Return the (X, Y) coordinate for the center point of the cell that contains the specified text.  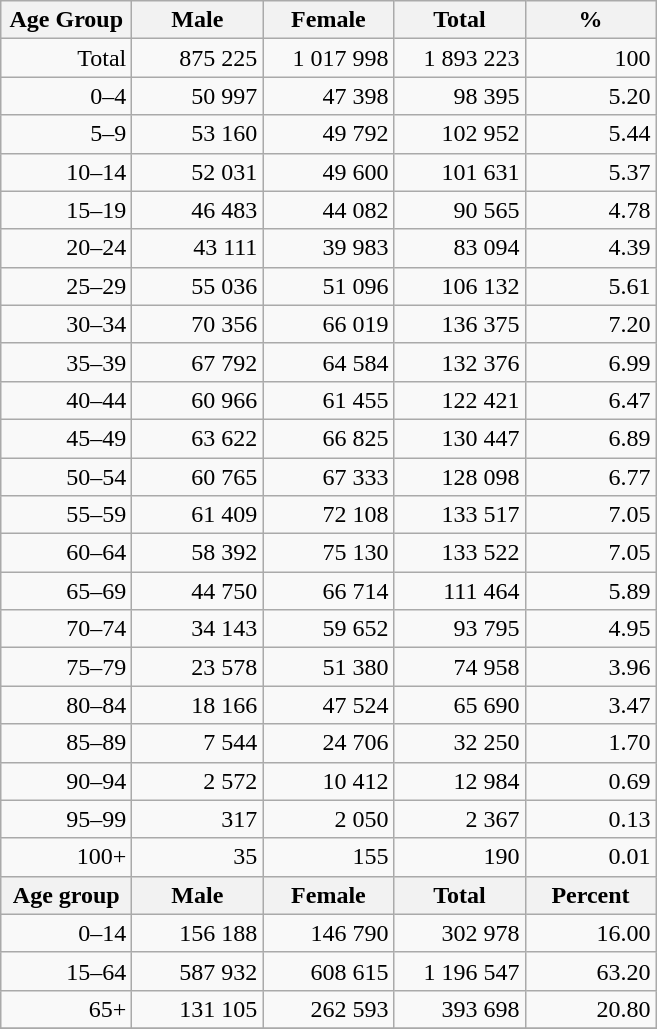
Percent (590, 895)
Age group (66, 895)
317 (198, 819)
106 132 (460, 286)
146 790 (328, 933)
5.37 (590, 172)
12 984 (460, 781)
100 (590, 58)
74 958 (460, 667)
10 412 (328, 781)
0.01 (590, 857)
4.95 (590, 629)
35 (198, 857)
155 (328, 857)
51 380 (328, 667)
136 375 (460, 324)
2 367 (460, 819)
90 565 (460, 210)
55–59 (66, 515)
190 (460, 857)
1 893 223 (460, 58)
15–64 (66, 971)
587 932 (198, 971)
5.89 (590, 591)
100+ (66, 857)
80–84 (66, 705)
1.70 (590, 743)
4.39 (590, 248)
46 483 (198, 210)
7 544 (198, 743)
72 108 (328, 515)
63.20 (590, 971)
52 031 (198, 172)
30–34 (66, 324)
66 825 (328, 438)
156 188 (198, 933)
90–94 (66, 781)
10–14 (66, 172)
95–99 (66, 819)
5–9 (66, 134)
60–64 (66, 553)
122 421 (460, 400)
302 978 (460, 933)
65 690 (460, 705)
34 143 (198, 629)
393 698 (460, 1009)
40–44 (66, 400)
608 615 (328, 971)
20.80 (590, 1009)
5.61 (590, 286)
85–89 (66, 743)
67 792 (198, 362)
61 409 (198, 515)
0.69 (590, 781)
39 983 (328, 248)
93 795 (460, 629)
% (590, 20)
4.78 (590, 210)
132 376 (460, 362)
44 082 (328, 210)
102 952 (460, 134)
133 517 (460, 515)
0–4 (66, 96)
64 584 (328, 362)
262 593 (328, 1009)
49 600 (328, 172)
70 356 (198, 324)
49 792 (328, 134)
66 714 (328, 591)
130 447 (460, 438)
Age Group (66, 20)
50–54 (66, 477)
6.89 (590, 438)
43 111 (198, 248)
67 333 (328, 477)
5.44 (590, 134)
61 455 (328, 400)
7.20 (590, 324)
6.47 (590, 400)
59 652 (328, 629)
1 196 547 (460, 971)
55 036 (198, 286)
53 160 (198, 134)
875 225 (198, 58)
3.96 (590, 667)
51 096 (328, 286)
60 966 (198, 400)
6.77 (590, 477)
83 094 (460, 248)
20–24 (66, 248)
133 522 (460, 553)
16.00 (590, 933)
131 105 (198, 1009)
75 130 (328, 553)
1 017 998 (328, 58)
6.99 (590, 362)
45–49 (66, 438)
3.47 (590, 705)
60 765 (198, 477)
47 524 (328, 705)
0.13 (590, 819)
24 706 (328, 743)
65–69 (66, 591)
58 392 (198, 553)
44 750 (198, 591)
0–14 (66, 933)
111 464 (460, 591)
75–79 (66, 667)
50 997 (198, 96)
66 019 (328, 324)
25–29 (66, 286)
15–19 (66, 210)
47 398 (328, 96)
70–74 (66, 629)
23 578 (198, 667)
32 250 (460, 743)
2 572 (198, 781)
2 050 (328, 819)
65+ (66, 1009)
18 166 (198, 705)
128 098 (460, 477)
63 622 (198, 438)
35–39 (66, 362)
101 631 (460, 172)
98 395 (460, 96)
5.20 (590, 96)
